Provide the (x, y) coordinate of the cell's center where the given text is located.  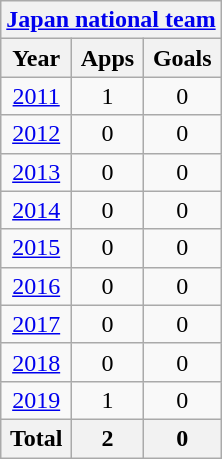
2 (108, 438)
Goals (182, 58)
Total (36, 438)
Apps (108, 58)
2011 (36, 96)
Year (36, 58)
2018 (36, 362)
2017 (36, 324)
2013 (36, 172)
2016 (36, 286)
2012 (36, 134)
2014 (36, 210)
Japan national team (111, 20)
2015 (36, 248)
2019 (36, 400)
